Locate the cell with the specified text and output its [X, Y] center coordinate. 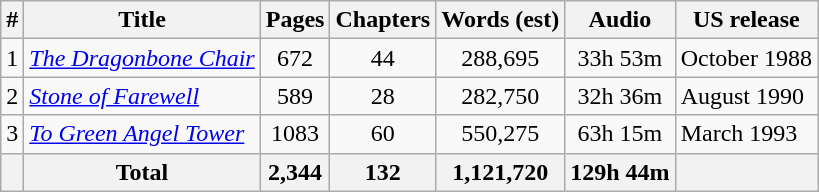
Chapters [383, 20]
The Dragonbone Chair [142, 58]
1,121,720 [500, 172]
October 1988 [746, 58]
2 [12, 96]
44 [383, 58]
1083 [295, 134]
129h 44m [620, 172]
28 [383, 96]
Stone of Farewell [142, 96]
589 [295, 96]
288,695 [500, 58]
To Green Angel Tower [142, 134]
1 [12, 58]
2,344 [295, 172]
550,275 [500, 134]
33h 53m [620, 58]
60 [383, 134]
282,750 [500, 96]
August 1990 [746, 96]
Total [142, 172]
Title [142, 20]
3 [12, 134]
# [12, 20]
672 [295, 58]
Audio [620, 20]
Words (est) [500, 20]
US release [746, 20]
132 [383, 172]
32h 36m [620, 96]
63h 15m [620, 134]
March 1993 [746, 134]
Pages [295, 20]
